From the cell containing the given text, extract its center point as (X, Y) coordinate. 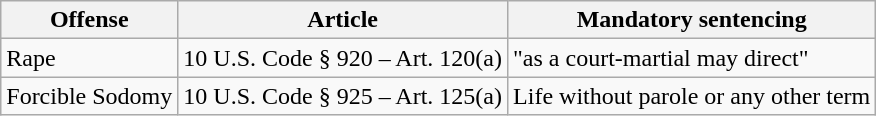
10 U.S. Code § 925 – Art. 125(a) (343, 96)
Life without parole or any other term (692, 96)
Forcible Sodomy (90, 96)
Mandatory sentencing (692, 20)
10 U.S. Code § 920 – Art. 120(a) (343, 58)
Offense (90, 20)
Rape (90, 58)
"as a court-martial may direct" (692, 58)
Article (343, 20)
